Search for the cell housing the specified text and yield its (X, Y) center coordinate. 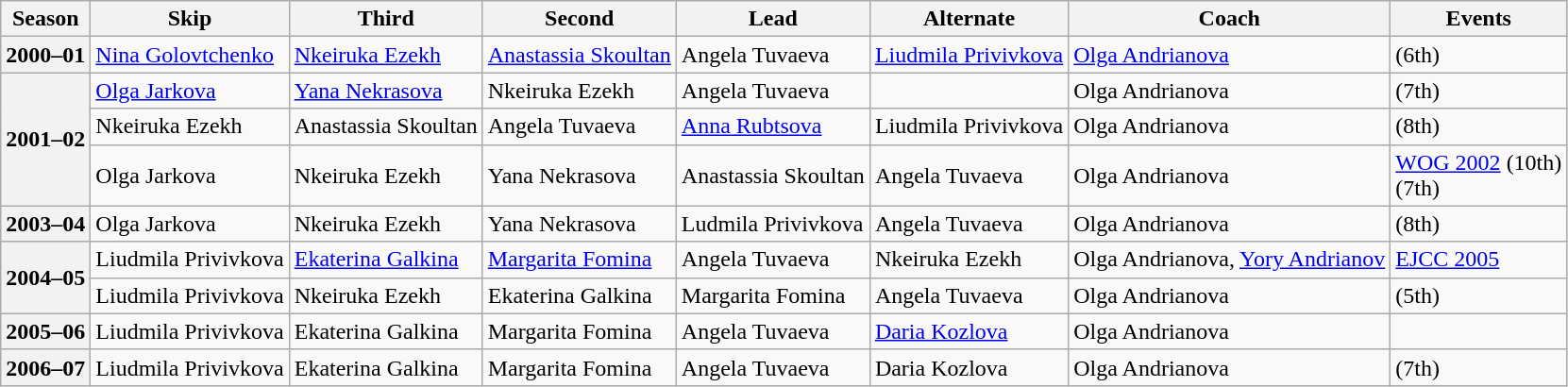
(6th) (1478, 55)
2005–06 (45, 331)
EJCC 2005 (1478, 260)
2004–05 (45, 278)
2006–07 (45, 367)
Ludmila Privivkova (772, 224)
2003–04 (45, 224)
Olga Andrianova, Yory Andrianov (1229, 260)
2000–01 (45, 55)
Coach (1229, 19)
Lead (772, 19)
Events (1478, 19)
Alternate (969, 19)
Season (45, 19)
Nina Golovtchenko (190, 55)
Skip (190, 19)
WOG 2002 (10th) (7th) (1478, 176)
2001–02 (45, 140)
(5th) (1478, 295)
Anna Rubtsova (772, 126)
Third (385, 19)
Second (580, 19)
